Return the [X, Y] coordinate for the center point of the cell that contains the specified text.  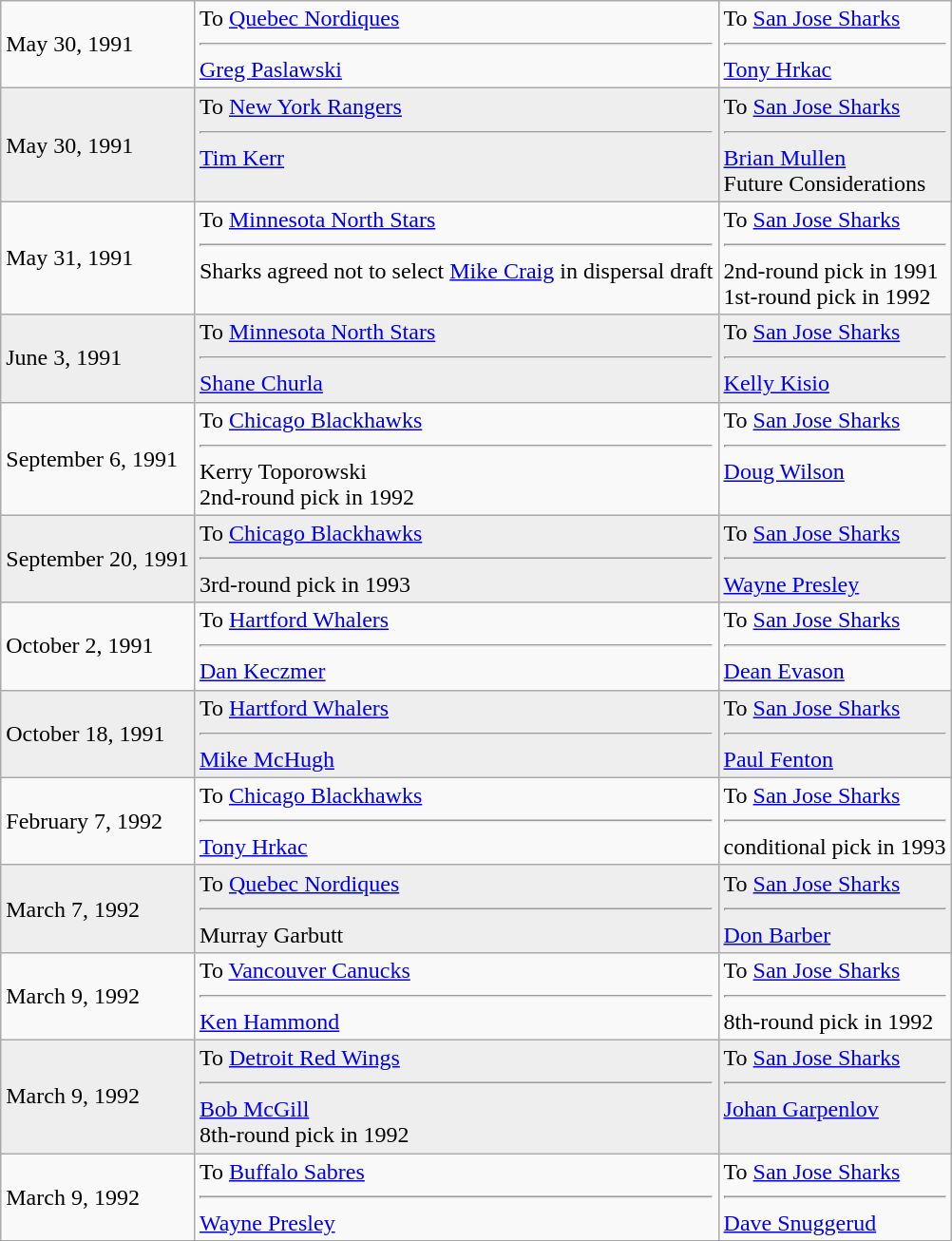
June 3, 1991 [98, 358]
To Chicago Blackhawks 3rd-round pick in 1993 [456, 559]
May 31, 1991 [98, 258]
October 2, 1991 [98, 646]
To San Jose Sharks Doug Wilson [834, 458]
To San Jose Sharks Brian Mullen Future Considerations [834, 144]
To San Jose Sharks Tony Hrkac [834, 45]
To Hartford Whalers Dan Keczmer [456, 646]
To Buffalo Sabres Wayne Presley [456, 1197]
March 7, 1992 [98, 908]
To Minnesota North Stars Shane Churla [456, 358]
February 7, 1992 [98, 821]
To San Jose Sharks 8th-round pick in 1992 [834, 996]
September 20, 1991 [98, 559]
To San Jose Sharks Kelly Kisio [834, 358]
To Quebec Nordiques Greg Paslawski [456, 45]
To Chicago Blackhawks Tony Hrkac [456, 821]
To Minnesota North Stars Sharks agreed not to select Mike Craig in dispersal draft [456, 258]
To San Jose Sharks Johan Garpenlov [834, 1097]
October 18, 1991 [98, 734]
To Vancouver Canucks Ken Hammond [456, 996]
To San Jose Sharks Wayne Presley [834, 559]
To San Jose Sharks conditional pick in 1993 [834, 821]
To Hartford Whalers Mike McHugh [456, 734]
To Detroit Red Wings Bob McGill 8th-round pick in 1992 [456, 1097]
To San Jose Sharks Paul Fenton [834, 734]
To San Jose Sharks Don Barber [834, 908]
To Quebec Nordiques Murray Garbutt [456, 908]
To Chicago Blackhawks Kerry Toporowski 2nd-round pick in 1992 [456, 458]
September 6, 1991 [98, 458]
To San Jose Sharks Dean Evason [834, 646]
To New York Rangers Tim Kerr [456, 144]
To San Jose Sharks Dave Snuggerud [834, 1197]
To San Jose Sharks 2nd-round pick in 1991 1st-round pick in 1992 [834, 258]
